Extract the (X, Y) coordinate from the center of the cell holding the provided text.  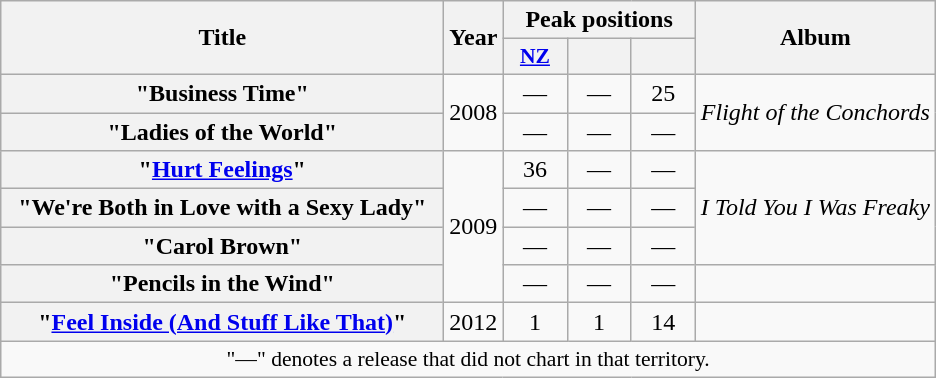
2012 (474, 322)
36 (535, 170)
NZ (535, 57)
"Business Time" (222, 93)
Flight of the Conchords (815, 112)
2009 (474, 227)
Album (815, 38)
"—" denotes a release that did not chart in that territory. (468, 359)
"Feel Inside (And Stuff Like That)" (222, 322)
Year (474, 38)
14 (663, 322)
"Carol Brown" (222, 246)
"Hurt Feelings" (222, 170)
"We're Both in Love with a Sexy Lady" (222, 208)
2008 (474, 112)
Title (222, 38)
"Pencils in the Wind" (222, 284)
25 (663, 93)
I Told You I Was Freaky (815, 208)
"Ladies of the World" (222, 131)
Peak positions (599, 20)
